Search for the cell housing the specified text and yield its (x, y) center coordinate. 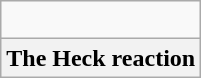
The Heck reaction (101, 58)
